Return (X, Y) of the center of cell containing provided text 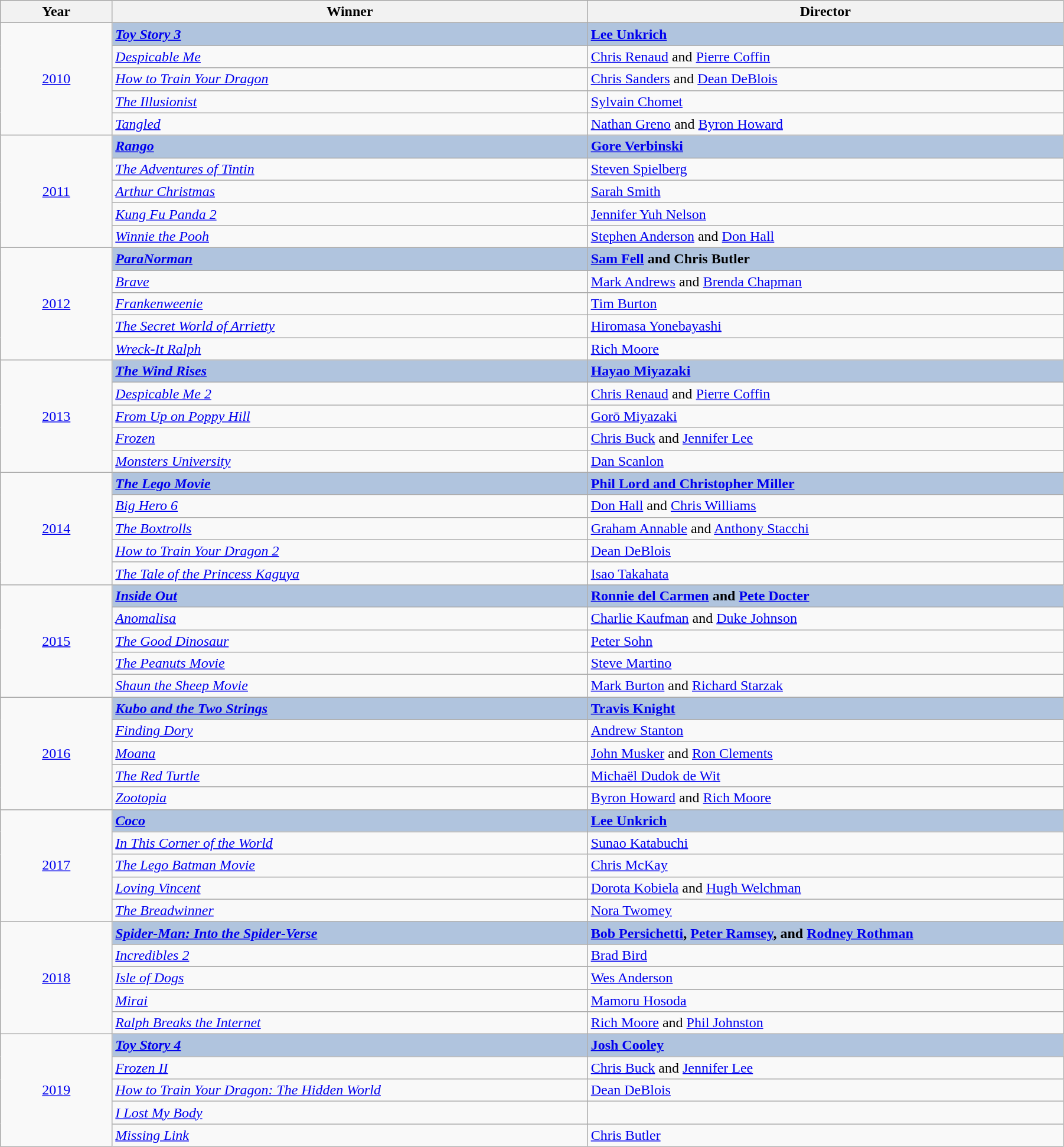
Wes Anderson (825, 978)
Shaun the Sheep Movie (350, 686)
The Red Turtle (350, 776)
Anomalisa (350, 618)
Sunao Katabuchi (825, 843)
2017 (57, 865)
Dan Scanlon (825, 461)
Monsters University (350, 461)
Steven Spielberg (825, 169)
Kung Fu Panda 2 (350, 214)
How to Train Your Dragon (350, 79)
Gorō Miyazaki (825, 416)
2015 (57, 641)
Big Hero 6 (350, 506)
2010 (57, 79)
Sam Fell and Chris Butler (825, 259)
Graham Annable and Anthony Stacchi (825, 528)
Spider-Man: Into the Spider-Verse (350, 933)
2013 (57, 416)
Brave (350, 282)
Frozen II (350, 1068)
I Lost My Body (350, 1113)
2016 (57, 753)
Despicable Me 2 (350, 394)
Rango (350, 146)
From Up on Poppy Hill (350, 416)
Moana (350, 753)
Bob Persichetti, Peter Ramsey, and Rodney Rothman (825, 933)
Steve Martino (825, 664)
Zootopia (350, 798)
Brad Bird (825, 955)
Ronnie del Carmen and Pete Docter (825, 596)
Ralph Breaks the Internet (350, 1023)
Chris Butler (825, 1135)
2018 (57, 978)
Michaël Dudok de Wit (825, 776)
The Lego Movie (350, 483)
Sarah Smith (825, 191)
How to Train Your Dragon 2 (350, 551)
Stephen Anderson and Don Hall (825, 236)
Chris McKay (825, 865)
2011 (57, 191)
Kubo and the Two Strings (350, 708)
ParaNorman (350, 259)
Mirai (350, 1001)
Hiromasa Yonebayashi (825, 326)
Andrew Stanton (825, 731)
Finding Dory (350, 731)
2012 (57, 303)
Nora Twomey (825, 910)
Rich Moore (825, 349)
Frankenweenie (350, 304)
2019 (57, 1090)
Winnie the Pooh (350, 236)
The Lego Batman Movie (350, 865)
Peter Sohn (825, 641)
Josh Cooley (825, 1045)
The Secret World of Arrietty (350, 326)
John Musker and Ron Clements (825, 753)
The Wind Rises (350, 371)
Phil Lord and Christopher Miller (825, 483)
Jennifer Yuh Nelson (825, 214)
Toy Story 4 (350, 1045)
Director (825, 12)
The Illusionist (350, 102)
The Adventures of Tintin (350, 169)
Hayao Miyazaki (825, 371)
Byron Howard and Rich Moore (825, 798)
Wreck-It Ralph (350, 349)
How to Train Your Dragon: The Hidden World (350, 1090)
Inside Out (350, 596)
Travis Knight (825, 708)
Mark Andrews and Brenda Chapman (825, 282)
Coco (350, 821)
The Breadwinner (350, 910)
Gore Verbinski (825, 146)
In This Corner of the World (350, 843)
Mamoru Hosoda (825, 1001)
The Good Dinosaur (350, 641)
Tim Burton (825, 304)
Chris Sanders and Dean DeBlois (825, 79)
Frozen (350, 439)
Mark Burton and Richard Starzak (825, 686)
Isao Takahata (825, 573)
Year (57, 12)
Don Hall and Chris Williams (825, 506)
Despicable Me (350, 57)
Winner (350, 12)
The Tale of the Princess Kaguya (350, 573)
Missing Link (350, 1135)
The Peanuts Movie (350, 664)
Incredibles 2 (350, 955)
Isle of Dogs (350, 978)
The Boxtrolls (350, 528)
Dorota Kobiela and Hugh Welchman (825, 888)
Tangled (350, 124)
Charlie Kaufman and Duke Johnson (825, 618)
Sylvain Chomet (825, 102)
Arthur Christmas (350, 191)
Toy Story 3 (350, 34)
Rich Moore and Phil Johnston (825, 1023)
Loving Vincent (350, 888)
2014 (57, 528)
Nathan Greno and Byron Howard (825, 124)
